Detect which cell encompasses the target text, then output its (X, Y) center coordinate. 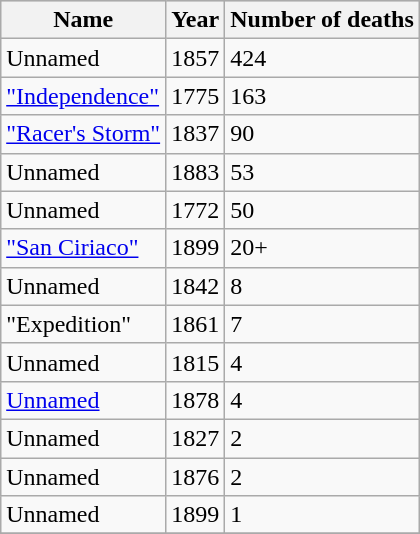
"Racer's Storm" (84, 134)
1775 (196, 96)
90 (322, 134)
8 (322, 286)
"Independence" (84, 96)
1 (322, 515)
1842 (196, 286)
20+ (322, 248)
1827 (196, 438)
Name (84, 20)
1878 (196, 400)
"Expedition" (84, 324)
1861 (196, 324)
7 (322, 324)
1837 (196, 134)
"San Ciriaco" (84, 248)
163 (322, 96)
Number of deaths (322, 20)
424 (322, 58)
1772 (196, 210)
Year (196, 20)
50 (322, 210)
1876 (196, 477)
1857 (196, 58)
1815 (196, 362)
1883 (196, 172)
53 (322, 172)
